Return [X, Y] of the center of cell containing provided text 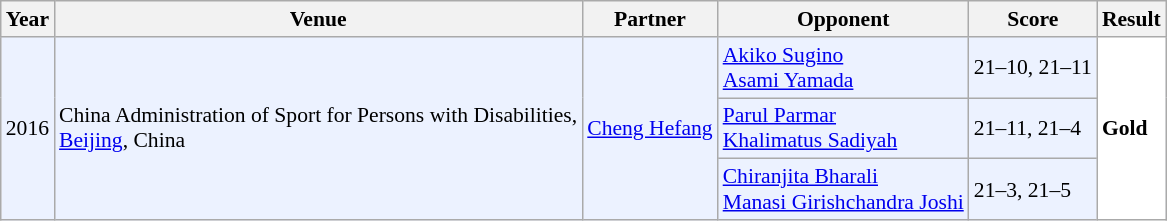
Akiko Sugino Asami Yamada [844, 68]
Year [28, 19]
21–3, 21–5 [1033, 190]
Venue [318, 19]
Score [1033, 19]
21–10, 21–11 [1033, 68]
Chiranjita Bharali Manasi Girishchandra Joshi [844, 190]
Opponent [844, 19]
Cheng Hefang [650, 128]
2016 [28, 128]
China Administration of Sport for Persons with Disabilities,Beijing, China [318, 128]
Partner [650, 19]
Result [1132, 19]
Gold [1132, 128]
Parul Parmar Khalimatus Sadiyah [844, 128]
21–11, 21–4 [1033, 128]
